Search for the cell housing the specified text and yield its [X, Y] center coordinate. 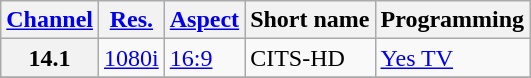
Yes TV [452, 58]
CITS-HD [310, 58]
Aspect [204, 20]
16:9 [204, 58]
Short name [310, 20]
Programming [452, 20]
14.1 [50, 58]
Res. [132, 20]
Channel [50, 20]
1080i [132, 58]
